Detect which cell encompasses the target text, then output its (X, Y) center coordinate. 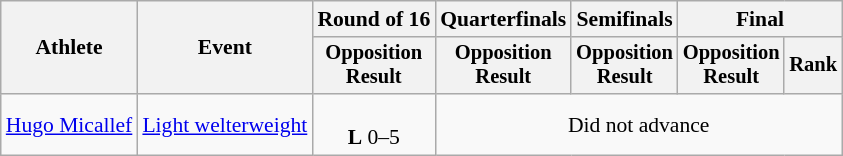
Quarterfinals (503, 19)
Semifinals (624, 19)
Rank (813, 66)
Athlete (70, 48)
Final (760, 19)
Round of 16 (374, 19)
L 0–5 (374, 124)
Did not advance (638, 124)
Hugo Micallef (70, 124)
Light welterweight (224, 124)
Event (224, 48)
